Return the [x, y] coordinate for the center point of the cell that contains the specified text.  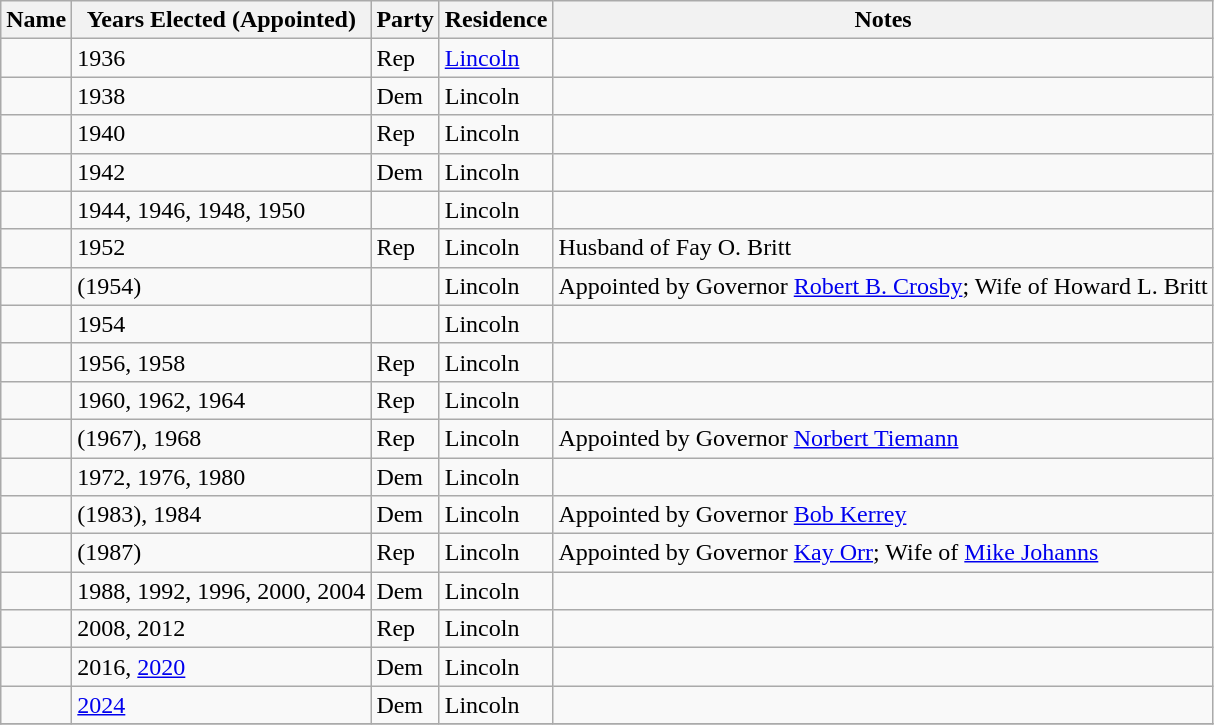
2008, 2012 [222, 629]
1952 [222, 248]
Residence [496, 20]
Notes [883, 20]
1938 [222, 96]
2016, 2020 [222, 667]
Appointed by Governor Robert B. Crosby; Wife of Howard L. Britt [883, 286]
Years Elected (Appointed) [222, 20]
1954 [222, 324]
Appointed by Governor Bob Kerrey [883, 515]
Appointed by Governor Kay Orr; Wife of Mike Johanns [883, 553]
1940 [222, 134]
1942 [222, 172]
(1987) [222, 553]
Name [36, 20]
1944, 1946, 1948, 1950 [222, 210]
(1954) [222, 286]
1988, 1992, 1996, 2000, 2004 [222, 591]
Appointed by Governor Norbert Tiemann [883, 438]
1960, 1962, 1964 [222, 400]
1956, 1958 [222, 362]
Husband of Fay O. Britt [883, 248]
Party [405, 20]
(1967), 1968 [222, 438]
(1983), 1984 [222, 515]
2024 [222, 705]
1936 [222, 58]
1972, 1976, 1980 [222, 477]
